Extract the (X, Y) coordinate from the center of the cell holding the provided text.  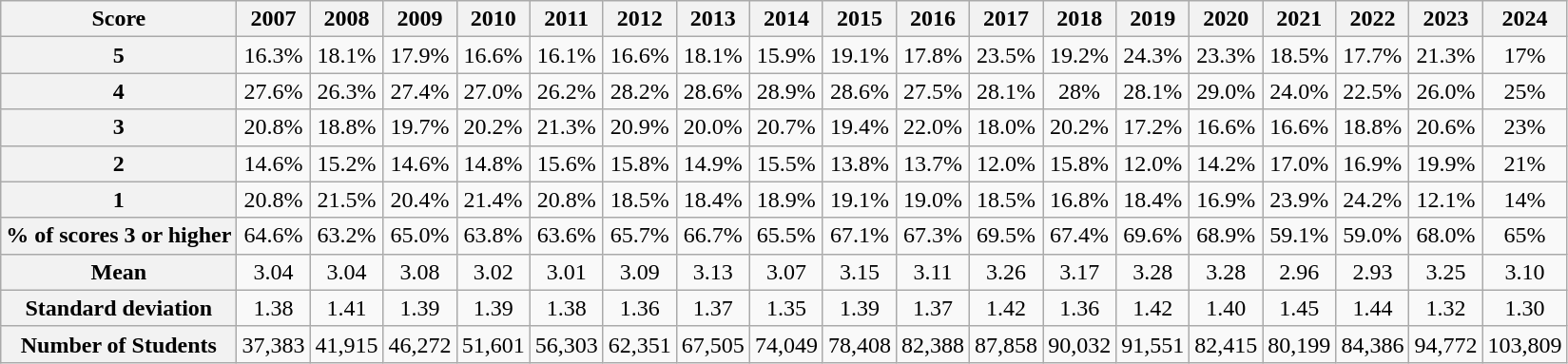
80,199 (1299, 344)
19.4% (860, 127)
3.25 (1445, 272)
26.3% (346, 91)
26.2% (567, 91)
2021 (1299, 19)
15.6% (567, 163)
2009 (420, 19)
24.2% (1373, 200)
91,551 (1152, 344)
12.1% (1445, 200)
78,408 (860, 344)
28% (1080, 91)
68.9% (1227, 236)
1 (119, 200)
23% (1525, 127)
20.9% (639, 127)
2010 (493, 19)
3.13 (713, 272)
65.7% (639, 236)
63.6% (567, 236)
103,809 (1525, 344)
19.2% (1080, 55)
3.10 (1525, 272)
17.2% (1152, 127)
46,272 (420, 344)
3.01 (567, 272)
23.3% (1227, 55)
37,383 (274, 344)
1.32 (1445, 308)
64.6% (274, 236)
28.9% (785, 91)
17.7% (1373, 55)
Mean (119, 272)
25% (1525, 91)
17.0% (1299, 163)
17% (1525, 55)
2020 (1227, 19)
65.0% (420, 236)
14.2% (1227, 163)
2.96 (1299, 272)
82,388 (932, 344)
2019 (1152, 19)
2007 (274, 19)
2014 (785, 19)
2012 (639, 19)
3.11 (932, 272)
82,415 (1227, 344)
3.02 (493, 272)
24.0% (1299, 91)
3.17 (1080, 272)
17.8% (932, 55)
3 (119, 127)
21.5% (346, 200)
27.5% (932, 91)
2013 (713, 19)
18.9% (785, 200)
3.08 (420, 272)
18.0% (1006, 127)
23.9% (1299, 200)
69.6% (1152, 236)
1.44 (1373, 308)
87,858 (1006, 344)
22.0% (932, 127)
% of scores 3 or higher (119, 236)
20.4% (420, 200)
63.8% (493, 236)
20.0% (713, 127)
27.4% (420, 91)
94,772 (1445, 344)
56,303 (567, 344)
Number of Students (119, 344)
26.0% (1445, 91)
2018 (1080, 19)
41,915 (346, 344)
2.93 (1373, 272)
65.5% (785, 236)
14.8% (493, 163)
3.15 (860, 272)
74,049 (785, 344)
28.2% (639, 91)
67.3% (932, 236)
13.7% (932, 163)
69.5% (1006, 236)
2017 (1006, 19)
3.07 (785, 272)
1.40 (1227, 308)
21.4% (493, 200)
16.1% (567, 55)
15.5% (785, 163)
20.7% (785, 127)
59.0% (1373, 236)
21% (1525, 163)
2 (119, 163)
27.0% (493, 91)
24.3% (1152, 55)
15.9% (785, 55)
65% (1525, 236)
16.3% (274, 55)
4 (119, 91)
2022 (1373, 19)
19.7% (420, 127)
66.7% (713, 236)
63.2% (346, 236)
67.4% (1080, 236)
2024 (1525, 19)
14.9% (713, 163)
2015 (860, 19)
23.5% (1006, 55)
16.8% (1080, 200)
27.6% (274, 91)
2011 (567, 19)
5 (119, 55)
29.0% (1227, 91)
2016 (932, 19)
67,505 (713, 344)
59.1% (1299, 236)
3.09 (639, 272)
13.8% (860, 163)
20.6% (1445, 127)
1.45 (1299, 308)
Score (119, 19)
Standard deviation (119, 308)
1.35 (785, 308)
51,601 (493, 344)
3.26 (1006, 272)
67.1% (860, 236)
1.41 (346, 308)
2023 (1445, 19)
90,032 (1080, 344)
1.30 (1525, 308)
17.9% (420, 55)
68.0% (1445, 236)
62,351 (639, 344)
15.2% (346, 163)
14% (1525, 200)
19.9% (1445, 163)
19.0% (932, 200)
2008 (346, 19)
84,386 (1373, 344)
22.5% (1373, 91)
